From the cell containing the given text, extract its center point as [X, Y] coordinate. 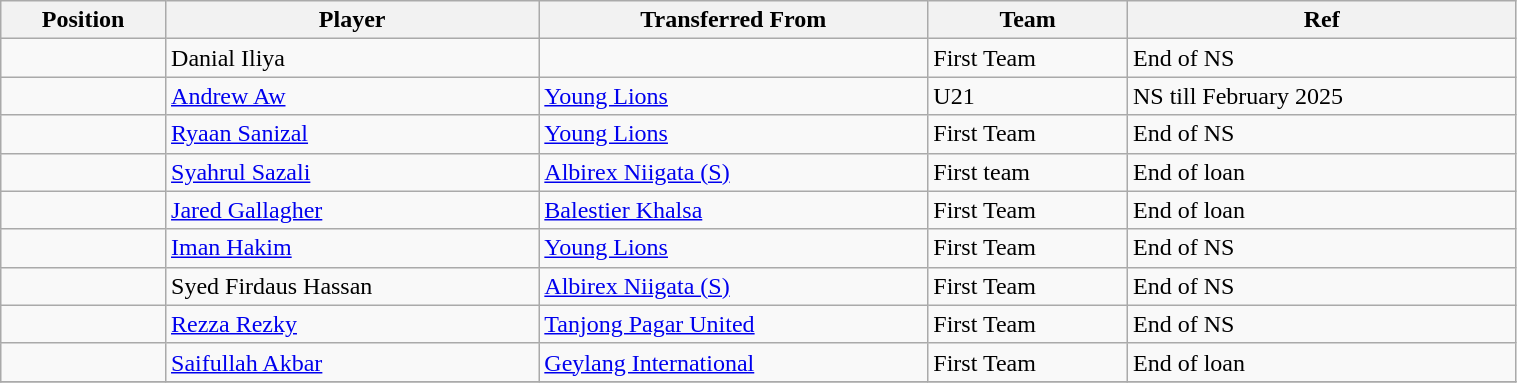
Andrew Aw [352, 96]
Jared Gallagher [352, 210]
Team [1028, 20]
Transferred From [734, 20]
Player [352, 20]
Syed Firdaus Hassan [352, 286]
Danial Iliya [352, 58]
Syahrul Sazali [352, 172]
NS till February 2025 [1322, 96]
Ref [1322, 20]
First team [1028, 172]
Iman Hakim [352, 248]
Ryaan Sanizal [352, 134]
Saifullah Akbar [352, 362]
Balestier Khalsa [734, 210]
U21 [1028, 96]
Position [84, 20]
Tanjong Pagar United [734, 324]
Rezza Rezky [352, 324]
Geylang International [734, 362]
